Return the [x, y] coordinate for the center point of the cell that contains the specified text.  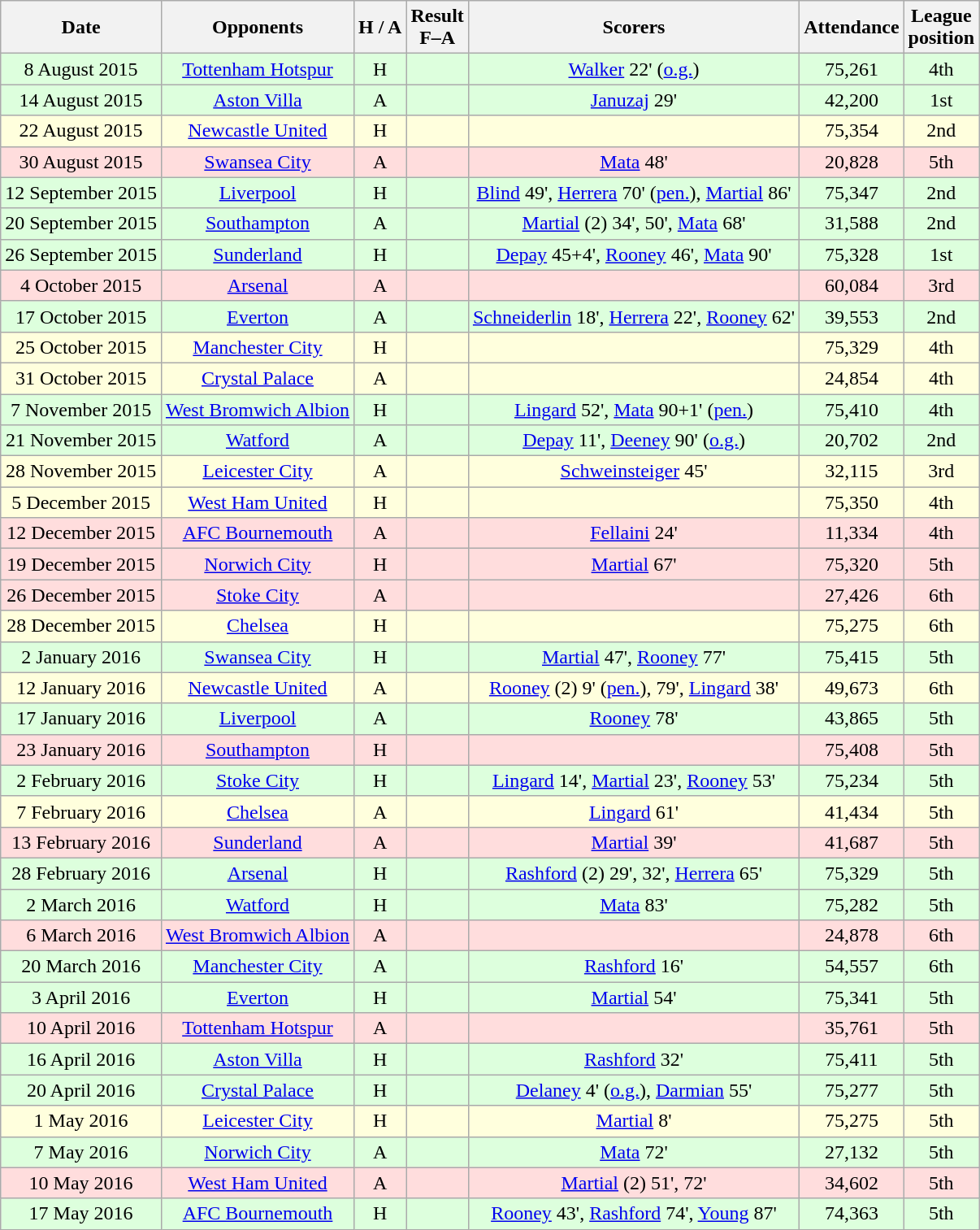
Blind 49', Herrera 70' (pen.), Martial 86' [634, 193]
Date [81, 28]
16 April 2016 [81, 1059]
49,673 [852, 688]
20,828 [852, 162]
Mata 72' [634, 1152]
17 May 2016 [81, 1214]
Martial 47', Rooney 77' [634, 657]
41,434 [852, 811]
21 November 2015 [81, 441]
22 August 2015 [81, 131]
Rooney (2) 9' (pen.), 79', Lingard 38' [634, 688]
28 December 2015 [81, 626]
5 December 2015 [81, 502]
Scorers [634, 28]
Martial (2) 51', 72' [634, 1183]
28 November 2015 [81, 472]
75,350 [852, 502]
Attendance [852, 28]
ResultF–A [437, 28]
19 December 2015 [81, 564]
Rashford (2) 29', 32', Herrera 65' [634, 873]
7 February 2016 [81, 811]
14 August 2015 [81, 100]
20 September 2015 [81, 224]
Martial 67' [634, 564]
13 February 2016 [81, 842]
10 May 2016 [81, 1183]
17 October 2015 [81, 316]
Schneiderlin 18', Herrera 22', Rooney 62' [634, 316]
Lingard 52', Mata 90+1' (pen.) [634, 409]
7 November 2015 [81, 409]
8 August 2015 [81, 69]
30 August 2015 [81, 162]
11,334 [852, 533]
Martial 39' [634, 842]
75,261 [852, 69]
23 January 2016 [81, 750]
28 February 2016 [81, 873]
6 March 2016 [81, 936]
Rooney 43', Rashford 74', Young 87' [634, 1214]
75,347 [852, 193]
60,084 [852, 285]
39,553 [852, 316]
Mata 83' [634, 905]
26 September 2015 [81, 254]
34,602 [852, 1183]
27,426 [852, 595]
4 October 2015 [81, 285]
3 April 2016 [81, 997]
75,320 [852, 564]
Delaney 4' (o.g.), Darmian 55' [634, 1090]
32,115 [852, 472]
17 January 2016 [81, 719]
Depay 11', Deeney 90' (o.g.) [634, 441]
75,341 [852, 997]
2 January 2016 [81, 657]
75,282 [852, 905]
31,588 [852, 224]
Rashford 16' [634, 967]
Lingard 14', Martial 23', Rooney 53' [634, 780]
75,277 [852, 1090]
24,854 [852, 378]
Martial 8' [634, 1121]
Januzaj 29' [634, 100]
Walker 22' (o.g.) [634, 69]
12 September 2015 [81, 193]
35,761 [852, 1028]
41,687 [852, 842]
Fellaini 24' [634, 533]
31 October 2015 [81, 378]
Rashford 32' [634, 1059]
42,200 [852, 100]
75,410 [852, 409]
20 April 2016 [81, 1090]
12 December 2015 [81, 533]
54,557 [852, 967]
75,328 [852, 254]
Depay 45+4', Rooney 46', Mata 90' [634, 254]
Martial (2) 34', 50', Mata 68' [634, 224]
75,234 [852, 780]
Martial 54' [634, 997]
43,865 [852, 719]
12 January 2016 [81, 688]
20,702 [852, 441]
75,354 [852, 131]
H / A [380, 28]
1 May 2016 [81, 1121]
75,408 [852, 750]
Opponents [257, 28]
2 February 2016 [81, 780]
20 March 2016 [81, 967]
27,132 [852, 1152]
26 December 2015 [81, 595]
7 May 2016 [81, 1152]
24,878 [852, 936]
Leagueposition [941, 28]
Rooney 78' [634, 719]
2 March 2016 [81, 905]
Mata 48' [634, 162]
10 April 2016 [81, 1028]
25 October 2015 [81, 347]
Schweinsteiger 45' [634, 472]
Lingard 61' [634, 811]
75,415 [852, 657]
74,363 [852, 1214]
75,411 [852, 1059]
